Detect which cell encompasses the target text, then output its (x, y) center coordinate. 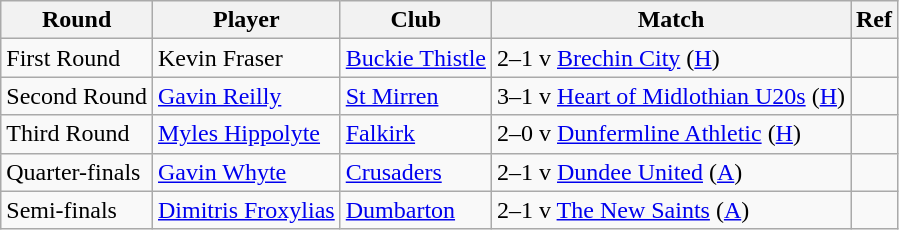
Myles Hippolyte (246, 134)
Semi-finals (77, 210)
Dumbarton (416, 210)
2–0 v Dunfermline Athletic (H) (670, 134)
Club (416, 20)
Gavin Whyte (246, 172)
Second Round (77, 96)
Gavin Reilly (246, 96)
2–1 v Dundee United (A) (670, 172)
Round (77, 20)
First Round (77, 58)
Quarter-finals (77, 172)
Player (246, 20)
3–1 v Heart of Midlothian U20s (H) (670, 96)
Crusaders (416, 172)
Falkirk (416, 134)
Match (670, 20)
Buckie Thistle (416, 58)
St Mirren (416, 96)
Ref (874, 20)
2–1 v Brechin City (H) (670, 58)
2–1 v The New Saints (A) (670, 210)
Third Round (77, 134)
Dimitris Froxylias (246, 210)
Kevin Fraser (246, 58)
